Determine the [x, y] coordinate at the center of the cell enclosing the given text.  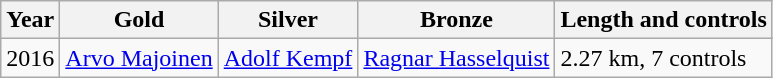
Gold [139, 20]
Adolf Kempf [288, 58]
Ragnar Hasselquist [456, 58]
Year [30, 20]
Bronze [456, 20]
Length and controls [664, 20]
Arvo Majoinen [139, 58]
2.27 km, 7 controls [664, 58]
2016 [30, 58]
Silver [288, 20]
